Pinpoint the cell where the given text exists, returning its (x, y) midpoint coordinate. 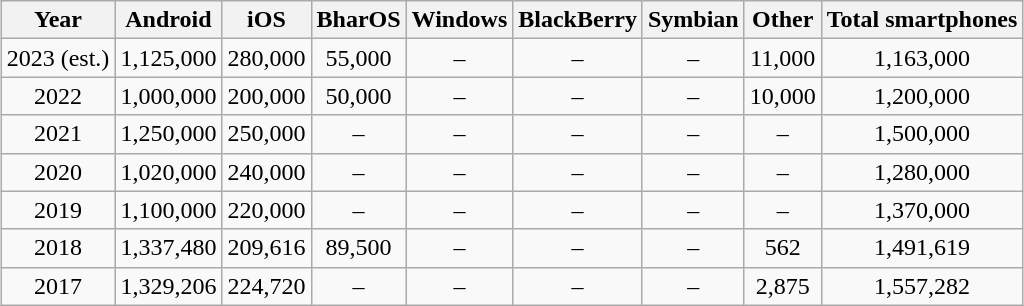
1,280,000 (922, 172)
55,000 (358, 58)
1,500,000 (922, 134)
1,250,000 (168, 134)
1,000,000 (168, 96)
1,100,000 (168, 210)
2019 (58, 210)
2020 (58, 172)
2023 (est.) (58, 58)
562 (782, 248)
10,000 (782, 96)
Android (168, 20)
1,370,000 (922, 210)
Windows (460, 20)
1,125,000 (168, 58)
BlackBerry (578, 20)
1,337,480 (168, 248)
209,616 (266, 248)
1,557,282 (922, 286)
280,000 (266, 58)
Symbian (693, 20)
2022 (58, 96)
1,163,000 (922, 58)
iOS (266, 20)
240,000 (266, 172)
224,720 (266, 286)
250,000 (266, 134)
2018 (58, 248)
BharOS (358, 20)
89,500 (358, 248)
Other (782, 20)
2,875 (782, 286)
2021 (58, 134)
11,000 (782, 58)
1,020,000 (168, 172)
2017 (58, 286)
1,329,206 (168, 286)
1,200,000 (922, 96)
Total smartphones (922, 20)
200,000 (266, 96)
220,000 (266, 210)
Year (58, 20)
1,491,619 (922, 248)
50,000 (358, 96)
